Scan for the cell matching the given text and deliver its (x, y) coordinate at center. 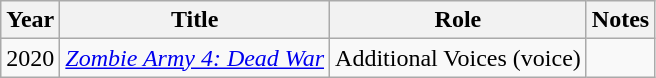
Notes (620, 20)
2020 (30, 58)
Zombie Army 4: Dead War (195, 58)
Additional Voices (voice) (458, 58)
Role (458, 20)
Year (30, 20)
Title (195, 20)
